Determine the [x, y] coordinate at the center of the cell enclosing the given text.  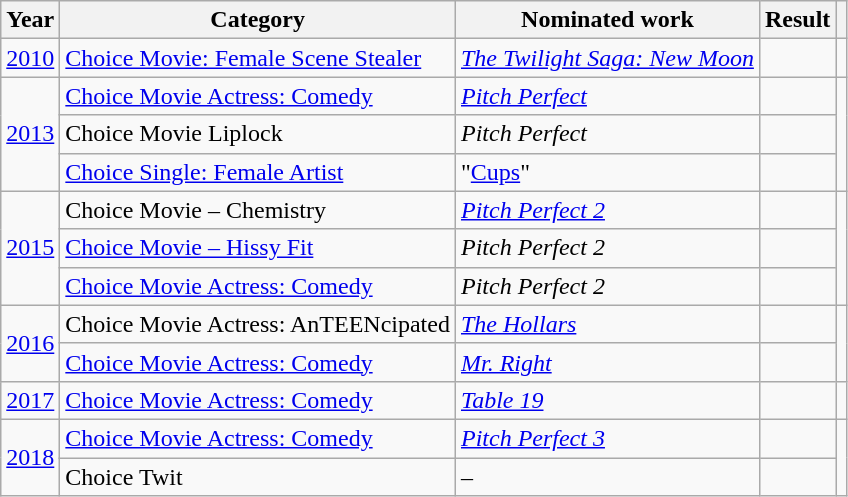
Result [797, 20]
"Cups" [607, 172]
2010 [30, 58]
Choice Twit [258, 477]
Year [30, 20]
Choice Movie – Hissy Fit [258, 248]
Choice Single: Female Artist [258, 172]
Category [258, 20]
2016 [30, 343]
Pitch Perfect 3 [607, 438]
2015 [30, 248]
Nominated work [607, 20]
2018 [30, 457]
2017 [30, 400]
Choice Movie Liplock [258, 134]
The Twilight Saga: New Moon [607, 58]
The Hollars [607, 324]
Choice Movie: Female Scene Stealer [258, 58]
Table 19 [607, 400]
2013 [30, 134]
Choice Movie Actress: AnTEENcipated [258, 324]
Choice Movie – Chemistry [258, 210]
– [607, 477]
Mr. Right [607, 362]
